Locate the cell with the specified text and output its (x, y) center coordinate. 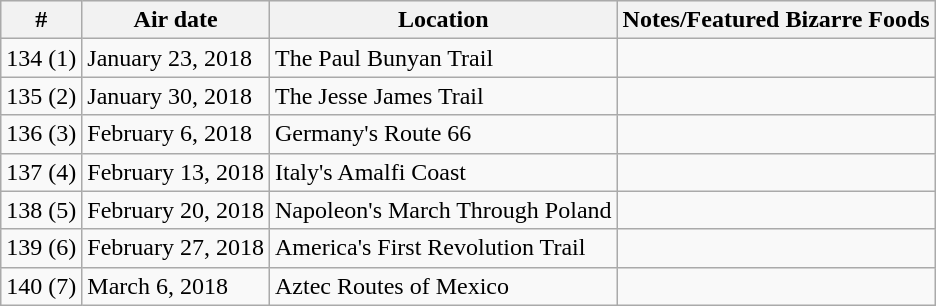
134 (1) (42, 58)
January 23, 2018 (176, 58)
February 13, 2018 (176, 172)
139 (6) (42, 248)
February 20, 2018 (176, 210)
February 6, 2018 (176, 134)
Air date (176, 20)
The Paul Bunyan Trail (444, 58)
136 (3) (42, 134)
135 (2) (42, 96)
138 (5) (42, 210)
Napoleon's March Through Poland (444, 210)
The Jesse James Trail (444, 96)
Location (444, 20)
Italy's Amalfi Coast (444, 172)
137 (4) (42, 172)
140 (7) (42, 286)
# (42, 20)
Notes/Featured Bizarre Foods (776, 20)
Aztec Routes of Mexico (444, 286)
March 6, 2018 (176, 286)
Germany's Route 66 (444, 134)
America's First Revolution Trail (444, 248)
January 30, 2018 (176, 96)
February 27, 2018 (176, 248)
